Identify which cell holds the provided text, then report its [X, Y] central coordinate. 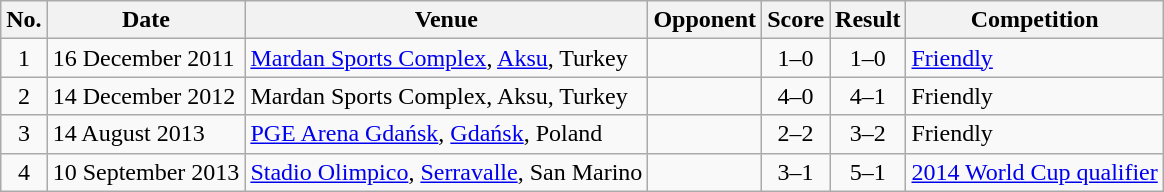
2014 World Cup qualifier [1034, 172]
4 [24, 172]
3–1 [796, 172]
No. [24, 20]
Opponent [705, 20]
16 December 2011 [146, 58]
Date [146, 20]
Result [868, 20]
4–1 [868, 96]
14 December 2012 [146, 96]
10 September 2013 [146, 172]
Venue [446, 20]
3–2 [868, 134]
Score [796, 20]
Stadio Olimpico, Serravalle, San Marino [446, 172]
2–2 [796, 134]
1 [24, 58]
Competition [1034, 20]
PGE Arena Gdańsk, Gdańsk, Poland [446, 134]
2 [24, 96]
5–1 [868, 172]
3 [24, 134]
4–0 [796, 96]
14 August 2013 [146, 134]
